Return (X, Y) of the center of cell containing provided text 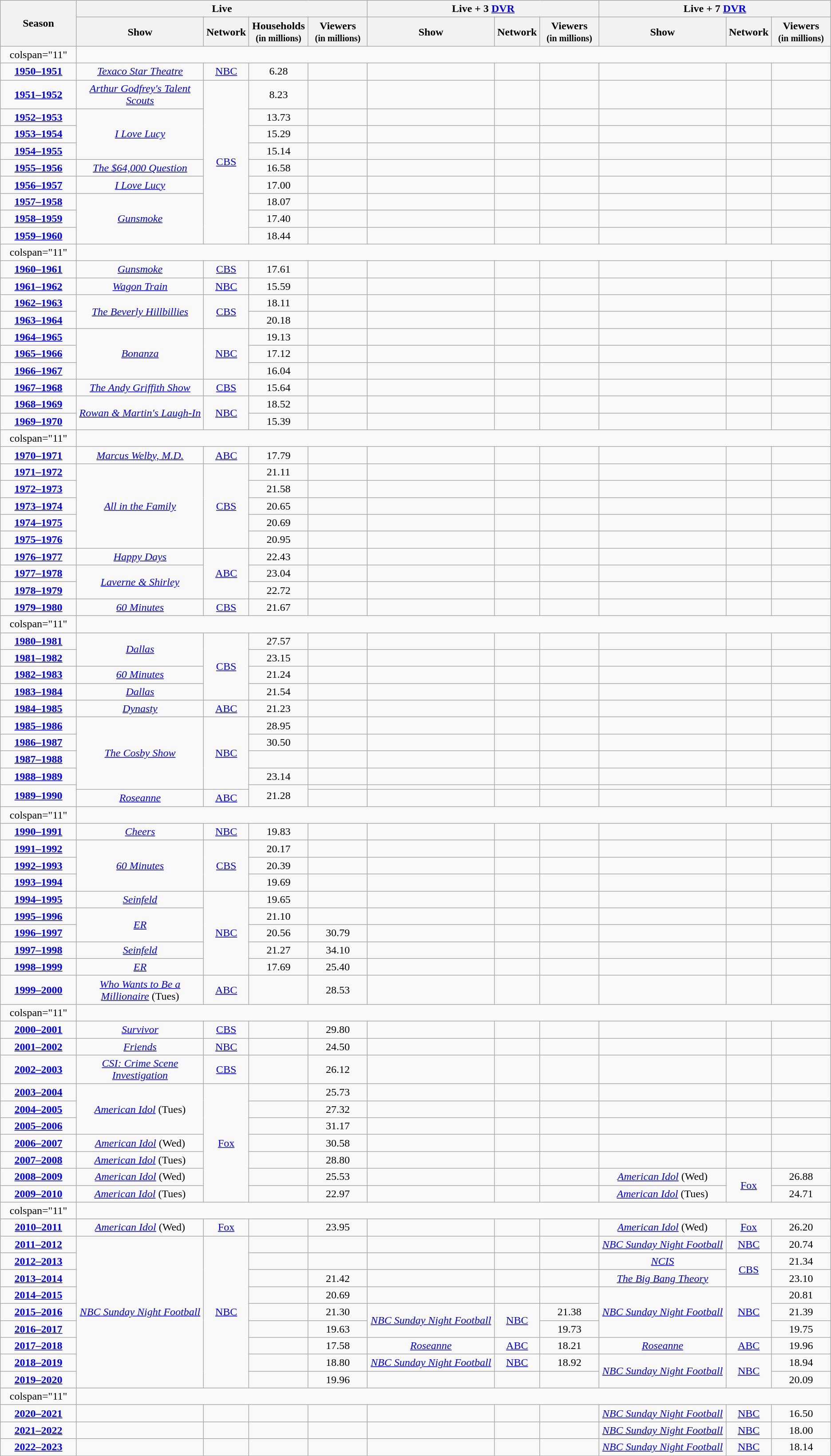
1969–1970 (39, 421)
21.23 (279, 708)
30.79 (337, 933)
28.80 (337, 1160)
18.11 (279, 303)
8.23 (279, 94)
20.74 (801, 1244)
24.71 (801, 1194)
1957–1958 (39, 202)
Survivor (140, 1029)
1989–1990 (39, 795)
15.59 (279, 286)
1950–1951 (39, 71)
2016–2017 (39, 1329)
2007–2008 (39, 1160)
2002–2003 (39, 1070)
16.50 (801, 1413)
1999–2000 (39, 990)
1998–1999 (39, 967)
22.43 (279, 557)
1952–1953 (39, 117)
Who Wants to Be a Millionaire (Tues) (140, 990)
6.28 (279, 71)
2000–2001 (39, 1029)
Households(in millions) (279, 32)
30.50 (279, 742)
30.58 (337, 1143)
1965–1966 (39, 354)
1974–1975 (39, 523)
18.44 (279, 236)
1988–1989 (39, 776)
27.32 (337, 1109)
1980–1981 (39, 641)
Happy Days (140, 557)
The Big Bang Theory (662, 1278)
1991–1992 (39, 849)
1996–1997 (39, 933)
20.17 (279, 849)
28.95 (279, 725)
1958–1959 (39, 218)
20.39 (279, 866)
16.58 (279, 168)
The Cosby Show (140, 753)
Rowan & Martin's Laugh-In (140, 413)
Wagon Train (140, 286)
17.00 (279, 185)
The $64,000 Question (140, 168)
1982–1983 (39, 675)
2013–2014 (39, 1278)
22.97 (337, 1194)
2017–2018 (39, 1346)
1990–1991 (39, 832)
15.64 (279, 388)
Live + 3 DVR (483, 9)
21.30 (337, 1312)
21.24 (279, 675)
25.40 (337, 967)
2006–2007 (39, 1143)
20.95 (279, 540)
21.67 (279, 607)
34.10 (337, 950)
19.73 (569, 1329)
19.63 (337, 1329)
Live (222, 9)
1955–1956 (39, 168)
25.73 (337, 1092)
1977–1978 (39, 574)
1968–1969 (39, 404)
The Andy Griffith Show (140, 388)
17.40 (279, 218)
18.52 (279, 404)
19.65 (279, 899)
20.56 (279, 933)
2020–2021 (39, 1413)
17.58 (337, 1346)
1987–1988 (39, 759)
2004–2005 (39, 1109)
1971–1972 (39, 472)
13.73 (279, 117)
15.14 (279, 151)
2015–2016 (39, 1312)
Marcus Welby, M.D. (140, 455)
1976–1977 (39, 557)
1985–1986 (39, 725)
27.57 (279, 641)
21.28 (279, 795)
19.69 (279, 882)
1956–1957 (39, 185)
2022–2023 (39, 1447)
24.50 (337, 1046)
1972–1973 (39, 489)
19.13 (279, 337)
CSI: Crime Scene Investigation (140, 1070)
1954–1955 (39, 151)
28.53 (337, 990)
17.12 (279, 354)
21.34 (801, 1261)
2019–2020 (39, 1380)
1967–1968 (39, 388)
1961–1962 (39, 286)
17.79 (279, 455)
20.18 (279, 320)
The Beverly Hillbillies (140, 312)
All in the Family (140, 506)
20.09 (801, 1380)
NCIS (662, 1261)
17.61 (279, 269)
Cheers (140, 832)
Dynasty (140, 708)
1997–1998 (39, 950)
16.04 (279, 371)
1953–1954 (39, 134)
21.42 (337, 1278)
1951–1952 (39, 94)
18.00 (801, 1430)
1994–1995 (39, 899)
18.07 (279, 202)
21.54 (279, 692)
20.65 (279, 506)
2003–2004 (39, 1092)
1986–1987 (39, 742)
25.53 (337, 1177)
2001–2002 (39, 1046)
23.14 (279, 776)
1979–1980 (39, 607)
21.39 (801, 1312)
1959–1960 (39, 236)
Arthur Godfrey's Talent Scouts (140, 94)
2010–2011 (39, 1227)
1970–1971 (39, 455)
23.95 (337, 1227)
23.04 (279, 574)
31.17 (337, 1126)
1992–1993 (39, 866)
1960–1961 (39, 269)
2009–2010 (39, 1194)
1995–1996 (39, 916)
2008–2009 (39, 1177)
26.88 (801, 1177)
2005–2006 (39, 1126)
17.69 (279, 967)
1973–1974 (39, 506)
1966–1967 (39, 371)
21.10 (279, 916)
19.83 (279, 832)
2014–2015 (39, 1295)
2012–2013 (39, 1261)
2018–2019 (39, 1363)
2011–2012 (39, 1244)
15.39 (279, 421)
20.81 (801, 1295)
1963–1964 (39, 320)
2021–2022 (39, 1430)
Bonanza (140, 354)
1984–1985 (39, 708)
Live + 7 DVR (715, 9)
Season (39, 23)
22.72 (279, 590)
1975–1976 (39, 540)
26.20 (801, 1227)
Texaco Star Theatre (140, 71)
18.14 (801, 1447)
1962–1963 (39, 303)
18.80 (337, 1363)
23.15 (279, 658)
21.38 (569, 1312)
21.11 (279, 472)
23.10 (801, 1278)
Friends (140, 1046)
1983–1984 (39, 692)
18.92 (569, 1363)
1964–1965 (39, 337)
1981–1982 (39, 658)
26.12 (337, 1070)
18.21 (569, 1346)
29.80 (337, 1029)
15.29 (279, 134)
1993–1994 (39, 882)
19.75 (801, 1329)
21.27 (279, 950)
21.58 (279, 489)
18.94 (801, 1363)
1978–1979 (39, 590)
Laverne & Shirley (140, 582)
